Extract the (X, Y) coordinate from the center of the cell holding the provided text.  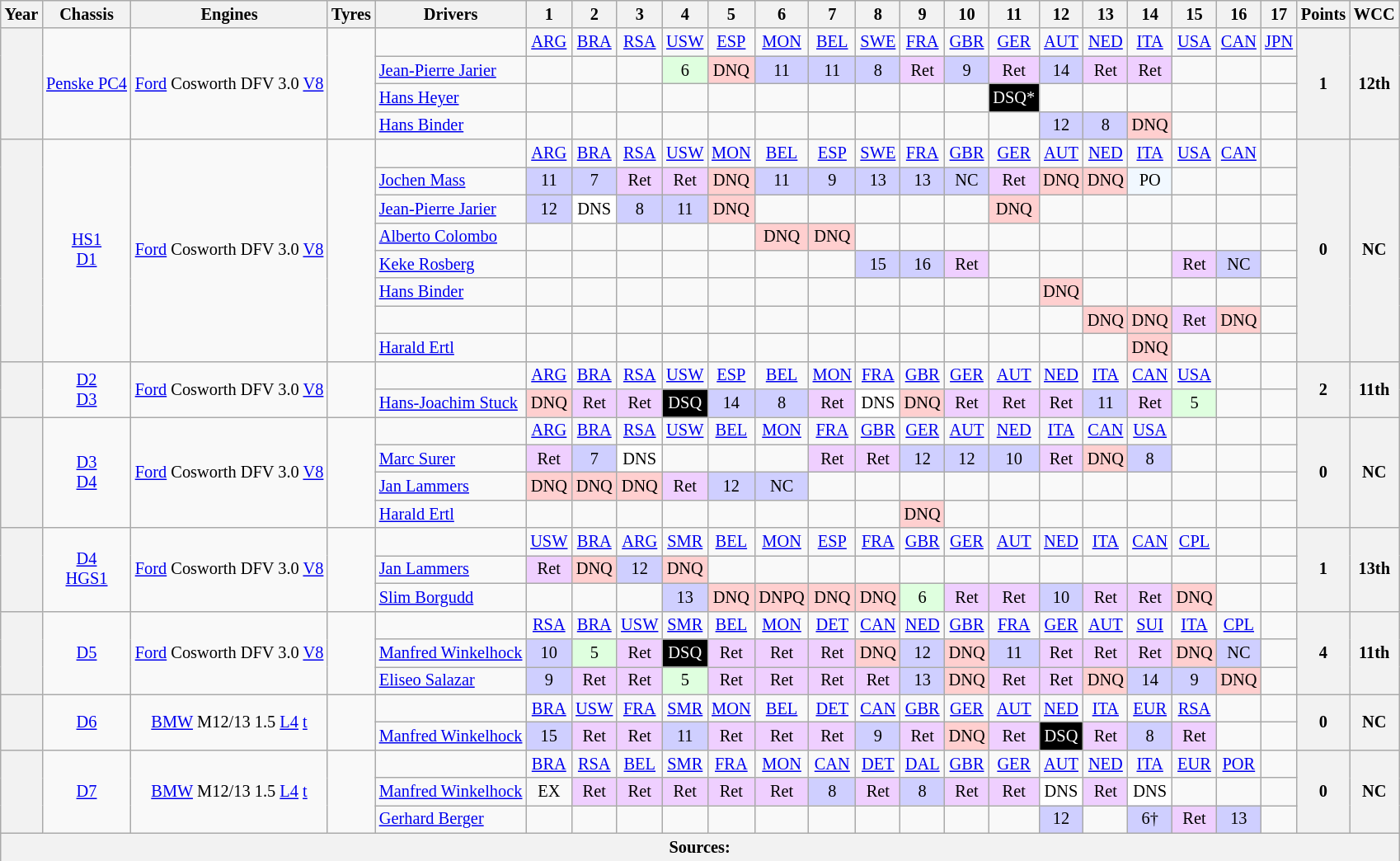
D5 (87, 653)
Year (21, 14)
PO (1150, 181)
13th (1374, 569)
D4HGS1 (87, 569)
Points (1323, 14)
Keke Rosberg (450, 264)
3 (640, 14)
HS1D1 (87, 251)
17 (1279, 14)
D2D3 (87, 389)
Eliseo Salazar (450, 680)
Alberto Colombo (450, 237)
Jochen Mass (450, 181)
Slim Borgudd (450, 597)
DAL (923, 764)
Penske PC4 (87, 84)
WCC (1374, 14)
DNPQ (782, 597)
Hans-Joachim Stuck (450, 403)
EX (549, 792)
Gerhard Berger (450, 819)
Drivers (450, 14)
D3D4 (87, 472)
12th (1374, 84)
Chassis (87, 14)
Engines (229, 14)
Hans Heyer (450, 97)
Tyres (351, 14)
POR (1238, 764)
6† (1150, 819)
D6 (87, 722)
JPN (1279, 42)
Marc Surer (450, 459)
D7 (87, 792)
Sources: (700, 847)
DSQ* (1014, 97)
SUI (1150, 625)
